For the text-containing cell, return its midpoint in [X, Y] coordinate format. 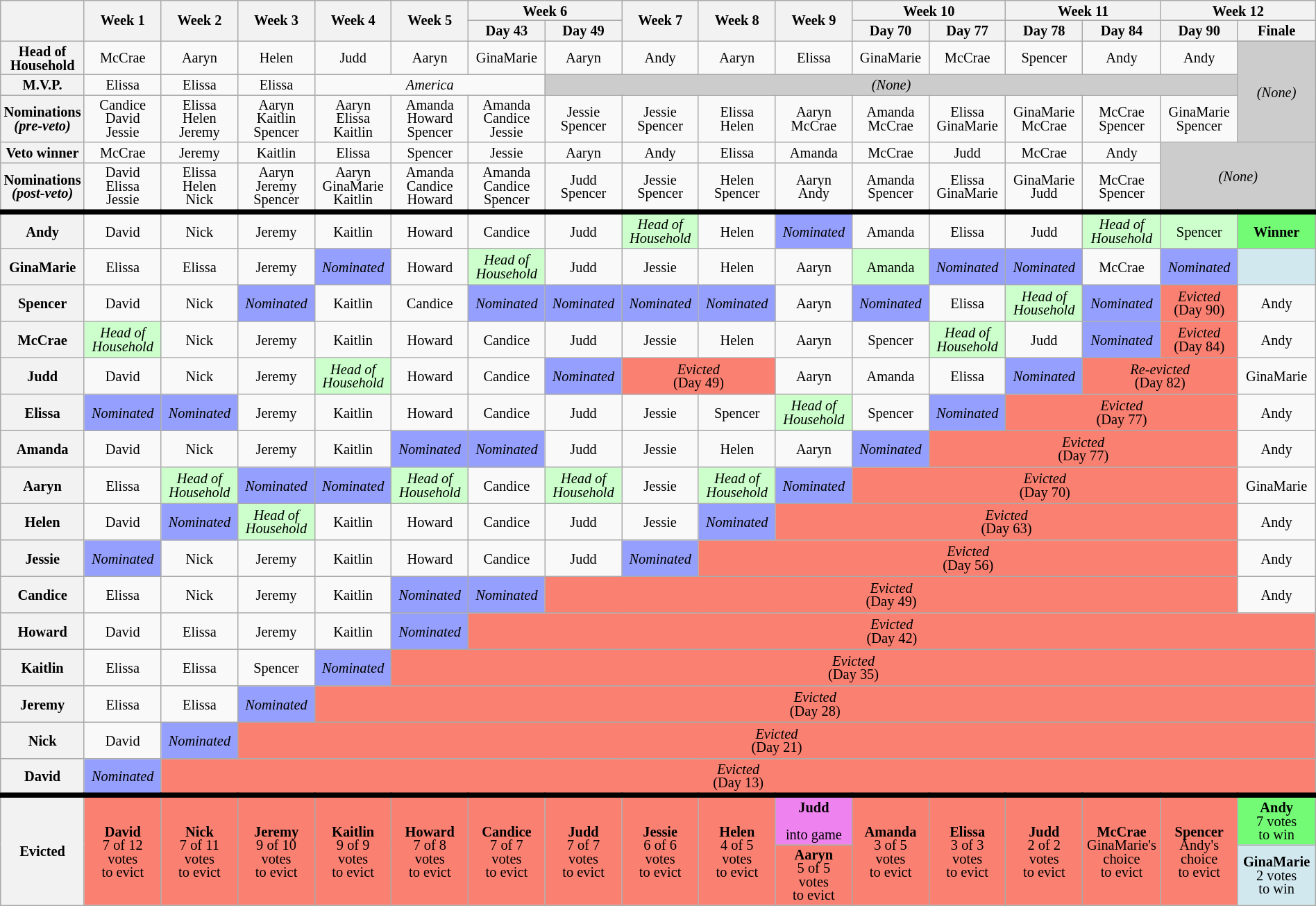
Week 7 [661, 20]
Week 11 [1083, 10]
GinaMarieJudd [1044, 187]
DavidElissaJessie [122, 187]
Evicted(Day 90) [1199, 303]
Week 5 [430, 20]
Day 77 [968, 31]
Day 78 [1044, 31]
ElissaHelenJeremy [200, 118]
Evicted [43, 850]
Kaitlin9 of 9votesto evict [353, 850]
Day 90 [1199, 31]
AarynMcCrae [813, 118]
Week 12 [1238, 10]
JuddSpencer [583, 187]
GinaMarieSpencer [1199, 118]
Day 84 [1122, 31]
ElissaHelen Nick [200, 187]
AarynJeremySpencer [276, 187]
AmandaCandiceJessie [507, 118]
Jessie6 of 6votesto evict [661, 850]
ElissaHelen [737, 118]
Week 10 [929, 10]
David7 of 12votesto evict [122, 850]
Judd7 of 7votesto evict [583, 850]
AmandaSpencer [891, 187]
Evicted(Day 35) [854, 667]
Evicted(Day 28) [815, 703]
Week 2 [200, 20]
Day 49 [583, 31]
AmandaMcCrae [891, 118]
Amanda3 of 5votesto evict [891, 850]
AarynGinaMarieKaitlin [353, 187]
Elissa3 of 3votesto evict [968, 850]
Nick7 of 11votesto evict [200, 850]
Candice7 of 7votesto evict [507, 850]
Week 1 [122, 20]
Evicted(Day 13) [739, 776]
Day 43 [507, 31]
Nominations(pre-veto) [43, 118]
Evicted(Day 42) [893, 630]
Finale [1276, 31]
AarynAndy [813, 187]
Evicted(Day 63) [1006, 521]
Jeremy9 of 10votesto evict [276, 850]
Evicted(Day 21) [777, 740]
CandiceDavidJessie [122, 118]
Howard7 of 8votesto evict [430, 850]
AmandaCandiceSpencer [507, 187]
Evicted(Day 56) [968, 557]
Andy7 votesto win [1276, 819]
Week 8 [737, 20]
Evicted(Day 84) [1199, 339]
HelenSpencer [737, 187]
Winner [1276, 230]
Veto winner [43, 153]
Juddinto game [813, 819]
AarynKaitlinSpencer [276, 118]
Judd2 of 2votesto evict [1044, 850]
Week 9 [813, 20]
America [430, 85]
Week 4 [353, 20]
McCraeGinaMarie'schoiceto evict [1122, 850]
Week 6 [546, 10]
Week 3 [276, 20]
Day 70 [891, 31]
AarynElissaKaitlin [353, 118]
GinaMarie2 votesto win [1276, 875]
Helen4 of 5votesto evict [737, 850]
Re-evicted(Day 82) [1161, 376]
Amanda Howard Spencer [430, 118]
AmandaCandiceHoward [430, 187]
SpencerAndy'schoiceto evict [1199, 850]
Nominations(post-veto) [43, 187]
M.V.P. [43, 85]
Aaryn5 of 5votesto evict [813, 875]
Evicted(Day 70) [1045, 485]
GinaMarieMcCrae [1044, 118]
